Pinpoint the cell where the given text exists, returning its (x, y) midpoint coordinate. 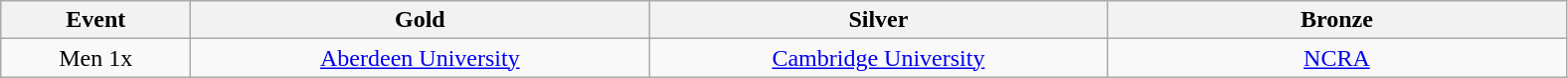
Gold (420, 20)
Silver (879, 20)
Event (95, 20)
Men 1x (95, 58)
Aberdeen University (420, 58)
Bronze (1336, 20)
Cambridge University (879, 58)
NCRA (1336, 58)
